Determine the (x, y) coordinate at the center of the cell enclosing the given text.  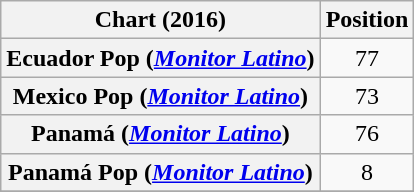
Ecuador Pop (Monitor Latino) (160, 58)
77 (367, 58)
Panamá Pop (Monitor Latino) (160, 172)
Chart (2016) (160, 20)
8 (367, 172)
Position (367, 20)
Mexico Pop (Monitor Latino) (160, 96)
Panamá (Monitor Latino) (160, 134)
76 (367, 134)
73 (367, 96)
